Output the (x, y) coordinate of the center of the cell containing the given text.  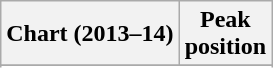
Peakposition (225, 34)
Chart (2013–14) (90, 34)
